For the text-containing cell, return its midpoint in [x, y] coordinate format. 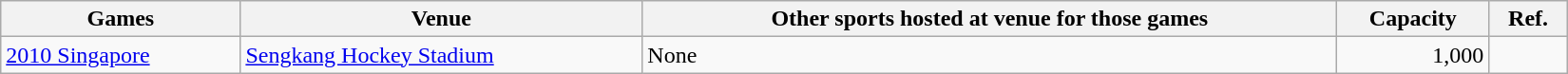
2010 Singapore [121, 55]
None [990, 55]
Other sports hosted at venue for those games [990, 19]
Ref. [1528, 19]
1,000 [1413, 55]
Capacity [1413, 19]
Games [121, 19]
Venue [441, 19]
Sengkang Hockey Stadium [441, 55]
